For the text-containing cell, return its midpoint in (X, Y) coordinate format. 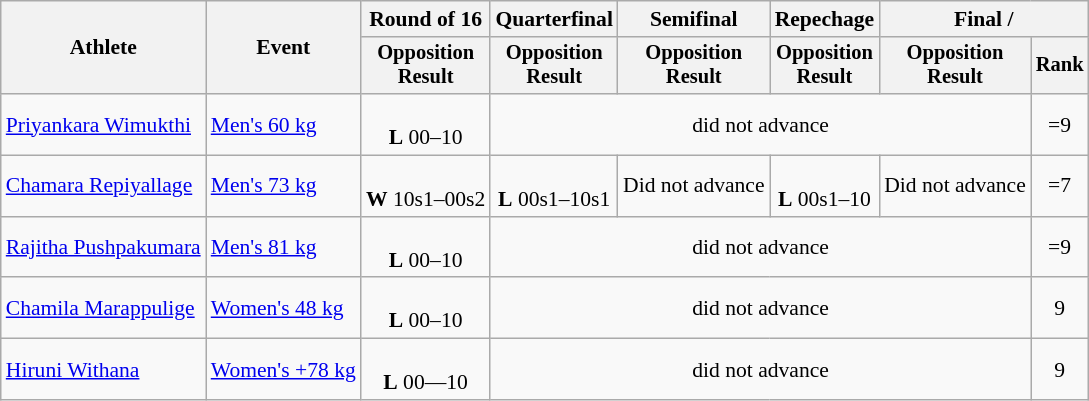
Athlete (104, 48)
=7 (1060, 186)
Semifinal (694, 19)
Final / (984, 19)
Men's 60 kg (284, 124)
Chamila Marappulige (104, 308)
Women's 48 kg (284, 308)
Women's +78 kg (284, 370)
Round of 16 (426, 19)
Priyankara Wimukthi (104, 124)
Men's 81 kg (284, 248)
L 00s1–10 (825, 186)
Rank (1060, 66)
Quarterfinal (554, 19)
Event (284, 48)
L 00s1–10s1 (554, 186)
Hiruni Withana (104, 370)
Chamara Repiyallage (104, 186)
W 10s1–00s2 (426, 186)
Men's 73 kg (284, 186)
L 00―10 (426, 370)
Repechage (825, 19)
Rajitha Pushpakumara (104, 248)
